Find where the given text appears and provide that cell's center as (x, y) coordinate. 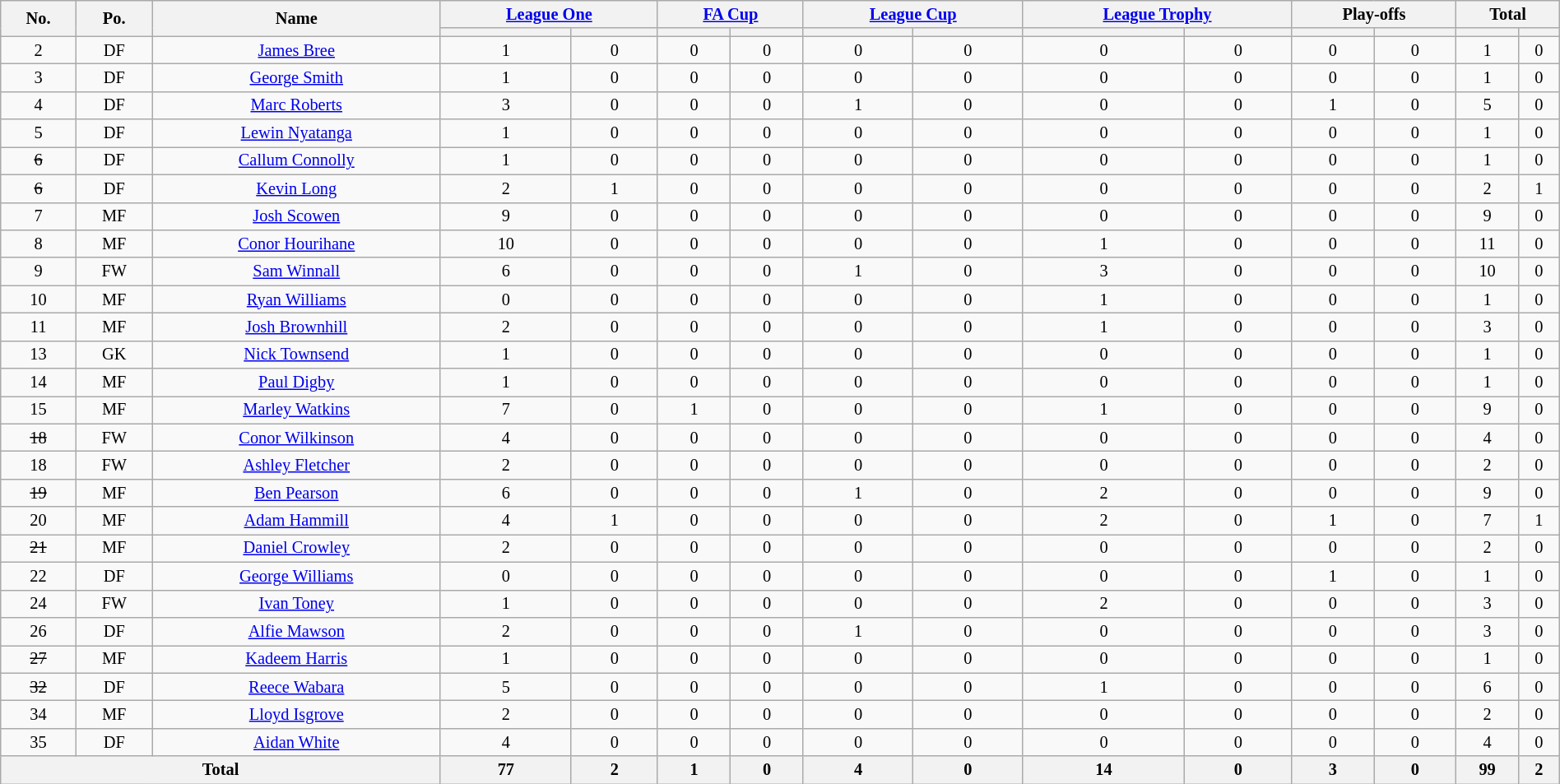
League Trophy (1157, 14)
Adam Hammill (296, 521)
35 (39, 742)
Sam Winnall (296, 271)
24 (39, 604)
13 (39, 355)
Paul Digby (296, 383)
Po. (114, 18)
Ashley Fletcher (296, 465)
77 (505, 770)
No. (39, 18)
Ben Pearson (296, 493)
Ryan Williams (296, 299)
George Smith (296, 77)
Callum Connolly (296, 160)
League One (549, 14)
26 (39, 631)
Name (296, 18)
Ivan Toney (296, 604)
George Williams (296, 576)
Conor Hourihane (296, 244)
Kevin Long (296, 188)
21 (39, 548)
Alfie Mawson (296, 631)
James Bree (296, 50)
Josh Scowen (296, 216)
Marc Roberts (296, 105)
8 (39, 244)
22 (39, 576)
19 (39, 493)
Reece Wabara (296, 687)
GK (114, 355)
Daniel Crowley (296, 548)
34 (39, 714)
99 (1488, 770)
27 (39, 659)
Play-offs (1374, 14)
Marley Watkins (296, 410)
20 (39, 521)
FA Cup (731, 14)
32 (39, 687)
Kadeem Harris (296, 659)
League Cup (913, 14)
Aidan White (296, 742)
Josh Brownhill (296, 327)
Conor Wilkinson (296, 438)
Lloyd Isgrove (296, 714)
Lewin Nyatanga (296, 133)
15 (39, 410)
Nick Townsend (296, 355)
